Extract the [X, Y] coordinate from the center of the cell holding the provided text.  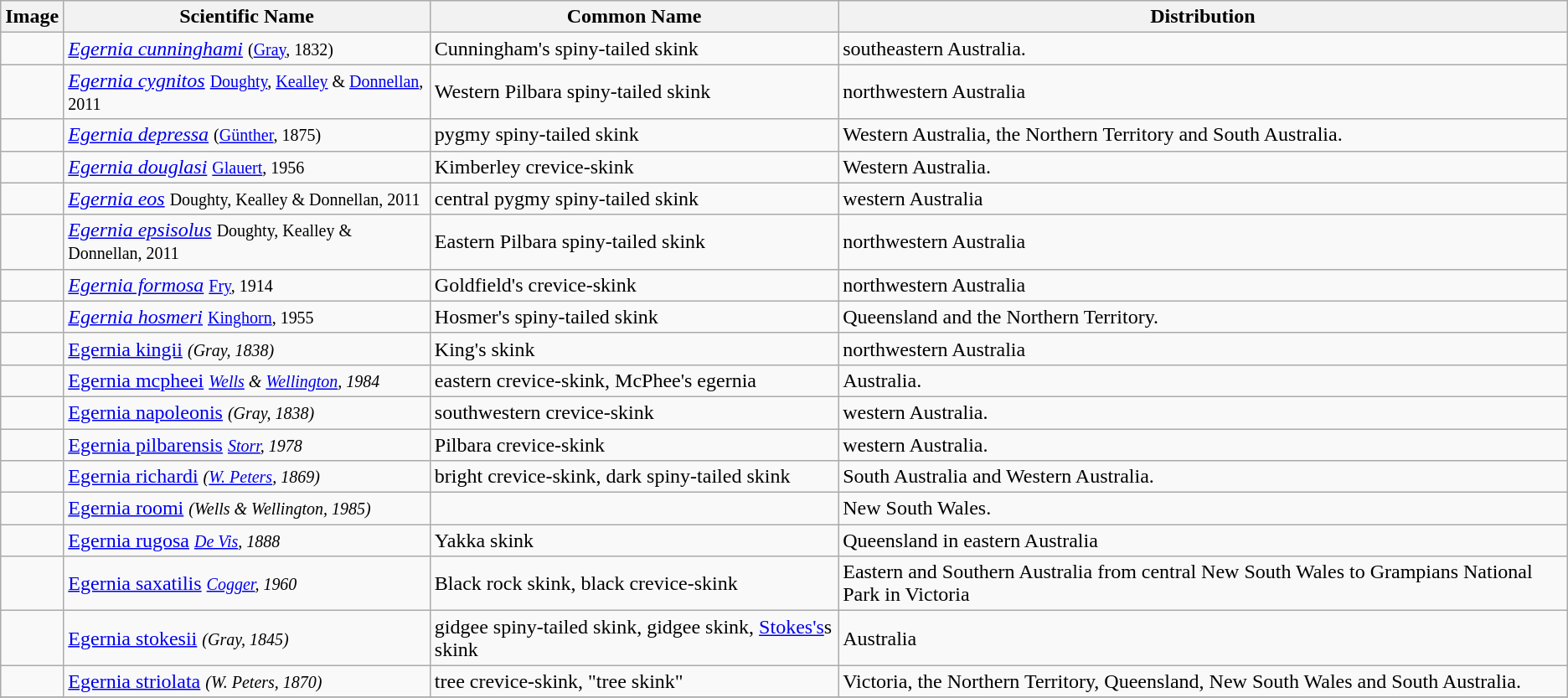
gidgee spiny-tailed skink, gidgee skink, Stokes'ss skink [633, 639]
Western Pilbara spiny-tailed skink [633, 92]
Egernia epsisolus Doughty, Kealley & Donnellan, 2011 [247, 241]
Hosmer's spiny-tailed skink [633, 317]
pygmy spiny-tailed skink [633, 135]
bright crevice-skink, dark spiny-tailed skink [633, 477]
Kimberley crevice-skink [633, 167]
Egernia striolata (W. Peters, 1870) [247, 681]
Eastern Pilbara spiny-tailed skink [633, 241]
Western Australia. [1203, 167]
Egernia stokesii (Gray, 1845) [247, 639]
Cunningham's spiny-tailed skink [633, 49]
Australia. [1203, 380]
Goldfield's crevice-skink [633, 285]
western Australia [1203, 199]
Pilbara crevice-skink [633, 445]
Egernia cunninghami (Gray, 1832) [247, 49]
Egernia pilbarensis Storr, 1978 [247, 445]
Egernia hosmeri Kinghorn, 1955 [247, 317]
Egernia cygnitos Doughty, Kealley & Donnellan, 2011 [247, 92]
eastern crevice-skink, McPhee's egernia [633, 380]
Egernia kingii (Gray, 1838) [247, 349]
Egernia rugosa De Vis, 1888 [247, 540]
Common Name [633, 17]
Queensland in eastern Australia [1203, 540]
Yakka skink [633, 540]
New South Wales. [1203, 509]
South Australia and Western Australia. [1203, 477]
Australia [1203, 639]
tree crevice-skink, "tree skink" [633, 681]
Western Australia, the Northern Territory and South Australia. [1203, 135]
Queensland and the Northern Territory. [1203, 317]
Distribution [1203, 17]
Eastern and Southern Australia from central New South Wales to Grampians National Park in Victoria [1203, 583]
Egernia richardi (W. Peters, 1869) [247, 477]
Black rock skink, black crevice-skink [633, 583]
Egernia douglasi Glauert, 1956 [247, 167]
central pygmy spiny-tailed skink [633, 199]
southwestern crevice-skink [633, 412]
Egernia mcpheei Wells & Wellington, 1984 [247, 380]
Egernia saxatilis Cogger, 1960 [247, 583]
Scientific Name [247, 17]
southeastern Australia. [1203, 49]
King's skink [633, 349]
Egernia formosa Fry, 1914 [247, 285]
Victoria, the Northern Territory, Queensland, New South Wales and South Australia. [1203, 681]
Egernia depressa (Günther, 1875) [247, 135]
Egernia eos Doughty, Kealley & Donnellan, 2011 [247, 199]
Egernia roomi (Wells & Wellington, 1985) [247, 509]
Image [32, 17]
Egernia napoleonis (Gray, 1838) [247, 412]
